Return (X, Y) of the center of cell containing provided text 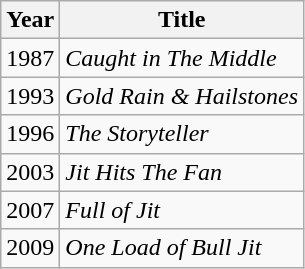
Year (30, 20)
Gold Rain & Hailstones (182, 96)
The Storyteller (182, 134)
1987 (30, 58)
2007 (30, 210)
Full of Jit (182, 210)
Caught in The Middle (182, 58)
One Load of Bull Jit (182, 248)
2003 (30, 172)
Jit Hits The Fan (182, 172)
1993 (30, 96)
1996 (30, 134)
Title (182, 20)
2009 (30, 248)
